From the cell containing the given text, extract its center point as [X, Y] coordinate. 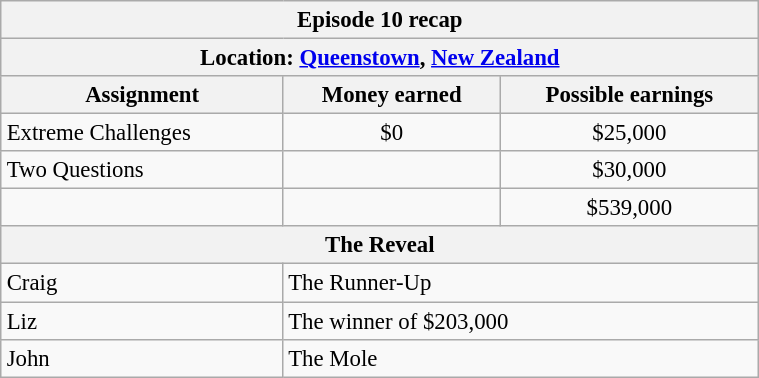
$30,000 [629, 170]
Possible earnings [629, 95]
Money earned [392, 95]
The winner of $203,000 [520, 321]
Extreme Challenges [142, 133]
John [142, 358]
Craig [142, 283]
Location: Queenstown, New Zealand [380, 57]
The Reveal [380, 245]
The Mole [520, 358]
The Runner-Up [520, 283]
Assignment [142, 95]
$539,000 [629, 208]
Two Questions [142, 170]
Liz [142, 321]
$25,000 [629, 133]
$0 [392, 133]
Episode 10 recap [380, 20]
